Return the [X, Y] coordinate for the center point of the cell that contains the specified text.  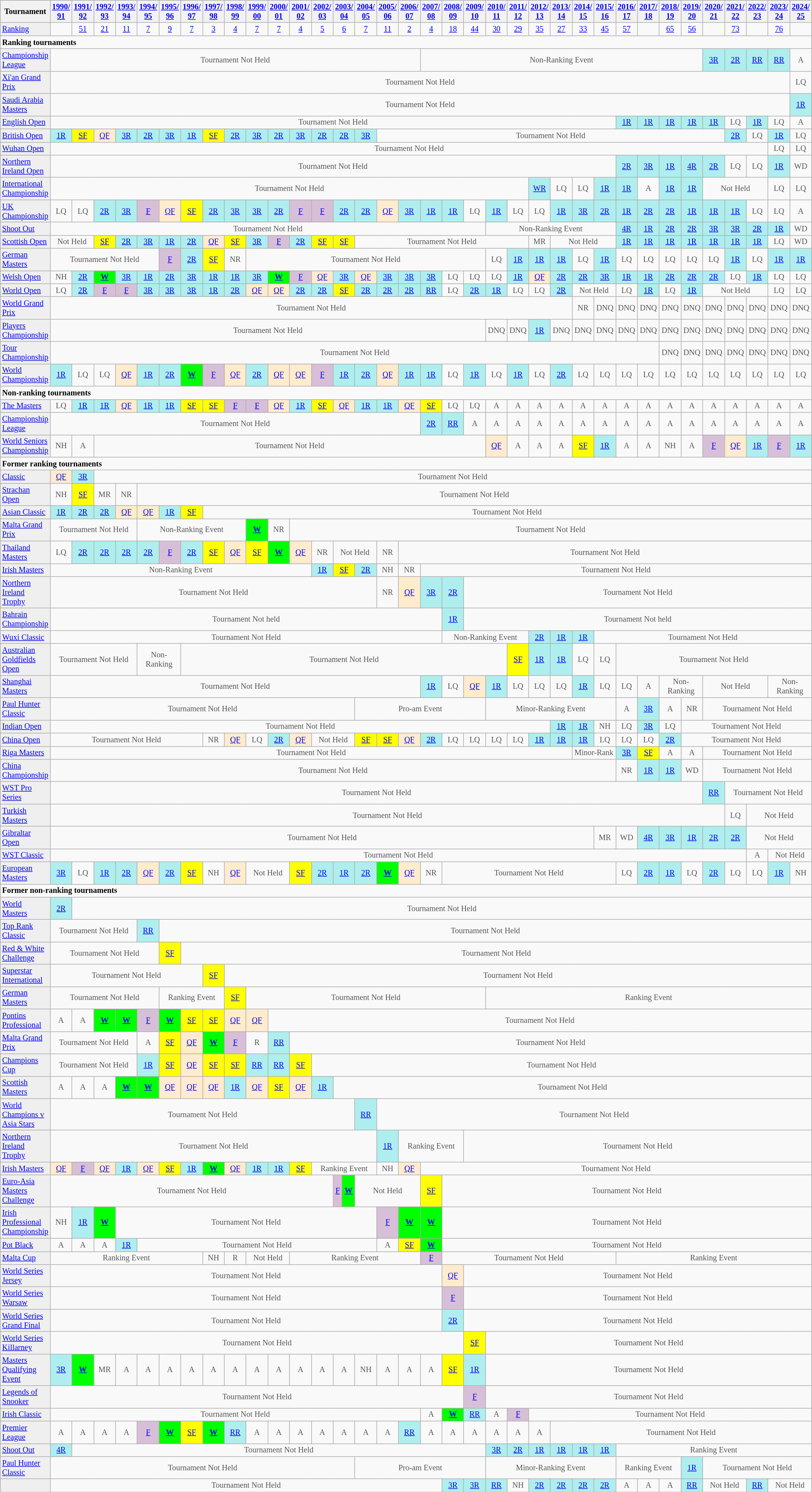
Euro-Asia Masters Challenge [26, 1191]
Bahrain Championship [26, 619]
2019/20 [692, 11]
2013/14 [561, 11]
2010/11 [497, 11]
2007/08 [431, 11]
World Series Grand Final [26, 1320]
China Open [26, 740]
Non-ranking tournaments [406, 393]
Wuhan Open [26, 149]
2020/21 [714, 11]
Northern Ireland Open [26, 166]
30 [497, 29]
18 [453, 29]
Asian Classic [26, 512]
2015/16 [605, 11]
51 [83, 29]
1991/92 [83, 11]
2024/25 [801, 11]
Thailand Masters [26, 552]
2 [409, 29]
Irish Classic [26, 1414]
3 [213, 29]
2005/06 [388, 11]
Masters Qualifying Event [26, 1370]
2022/23 [757, 11]
Saudi Arabia Masters [26, 105]
Irish Professional Championship [26, 1222]
World Series Jersey [26, 1275]
73 [736, 29]
Tournament [26, 11]
Legends of Snooker [26, 1397]
9 [170, 29]
World Open [26, 290]
World Champions v Asia Stars [26, 1114]
Scottish Open [26, 242]
2023/24 [779, 11]
World Series Warsaw [26, 1298]
1997/98 [213, 11]
The Masters [26, 406]
57 [627, 29]
Gibraltar Open [26, 837]
5 [322, 29]
2008/09 [453, 11]
2017/18 [648, 11]
Former non-ranking tournaments [406, 891]
27 [561, 29]
1992/93 [105, 11]
Shanghai Masters [26, 686]
2012/13 [540, 11]
2000/01 [279, 11]
Pontins Professional [26, 1020]
2004/05 [366, 11]
76 [779, 29]
Riga Masters [26, 753]
2001/02 [301, 11]
2006/07 [409, 11]
2003/04 [344, 11]
33 [583, 29]
World Seniors Championship [26, 446]
Top Rank Classic [26, 931]
WR [540, 189]
UK Championship [26, 211]
Scottish Masters [26, 1087]
2002/03 [322, 11]
2011/12 [518, 11]
World Series Killarney [26, 1343]
Premier League [26, 1432]
29 [518, 29]
1998/99 [235, 11]
35 [540, 29]
Pot Black [26, 1245]
Superstar International [26, 976]
International Championship [26, 189]
Xi'an Grand Prix [26, 82]
China Championship [26, 770]
1995/96 [170, 11]
Tour Championship [26, 353]
Ranking tournaments [406, 42]
1994/95 [148, 11]
1999/00 [257, 11]
Ranking [26, 29]
Welsh Open [26, 277]
Strachan Open [26, 494]
Champions Cup [26, 1065]
2021/22 [736, 11]
European Masters [26, 873]
65 [670, 29]
WST Pro Series [26, 793]
1990/91 [61, 11]
English Open [26, 122]
21 [105, 29]
2018/19 [670, 11]
WST Classic [26, 855]
World Championship [26, 375]
2014/15 [583, 11]
Minor-Rank [594, 753]
56 [692, 29]
Australian Goldfields Open [26, 659]
1996/97 [192, 11]
Players Championship [26, 330]
Malta Cup [26, 1258]
Red & White Challenge [26, 953]
Turkish Masters [26, 815]
Wuxi Classic [26, 637]
Classic [26, 477]
World Masters [26, 908]
Indian Open [26, 726]
6 [344, 29]
British Open [26, 135]
1993/94 [126, 11]
2016/17 [627, 11]
Former ranking tournaments [406, 464]
2009/10 [474, 11]
45 [605, 29]
44 [474, 29]
World Grand Prix [26, 308]
